Capture the cell that displays the provided text and extract its [x, y] central coordinate. 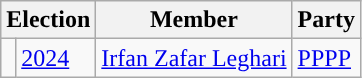
PPPP [326, 58]
Election [48, 20]
2024 [56, 58]
Party [326, 20]
Member [194, 20]
Irfan Zafar Leghari [194, 58]
